Provide the [X, Y] coordinate of the cell's center where the given text is located.  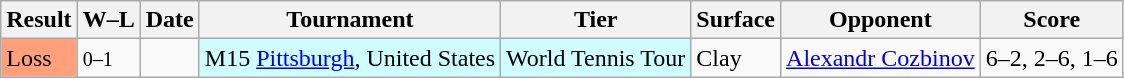
World Tennis Tour [596, 58]
Tier [596, 20]
6–2, 2–6, 1–6 [1052, 58]
Result [39, 20]
Clay [736, 58]
Tournament [350, 20]
Surface [736, 20]
Loss [39, 58]
0–1 [108, 58]
Alexandr Cozbinov [881, 58]
Date [170, 20]
M15 Pittsburgh, United States [350, 58]
W–L [108, 20]
Opponent [881, 20]
Score [1052, 20]
